Pinpoint the cell where the given text exists, returning its [X, Y] midpoint coordinate. 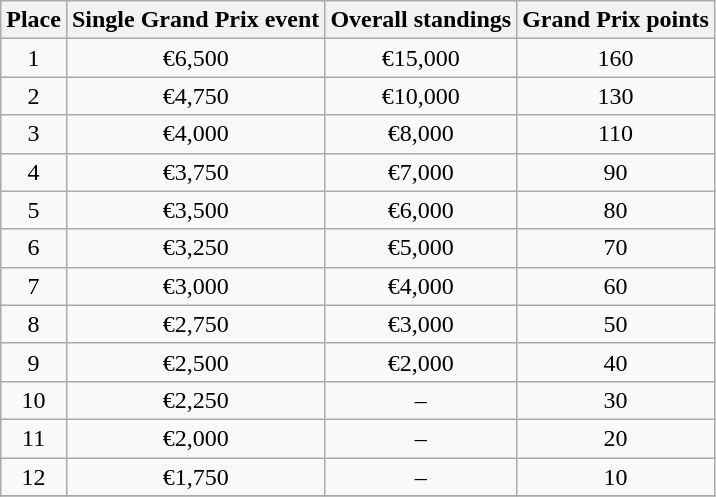
160 [616, 58]
€3,500 [195, 210]
2 [34, 96]
12 [34, 477]
4 [34, 172]
8 [34, 324]
€5,000 [421, 248]
80 [616, 210]
€4,750 [195, 96]
1 [34, 58]
€1,750 [195, 477]
€3,250 [195, 248]
€8,000 [421, 134]
Overall standings [421, 20]
40 [616, 362]
€2,750 [195, 324]
20 [616, 438]
9 [34, 362]
€3,750 [195, 172]
6 [34, 248]
11 [34, 438]
130 [616, 96]
70 [616, 248]
Place [34, 20]
30 [616, 400]
3 [34, 134]
5 [34, 210]
€10,000 [421, 96]
€6,500 [195, 58]
€15,000 [421, 58]
110 [616, 134]
€6,000 [421, 210]
€2,250 [195, 400]
€7,000 [421, 172]
Single Grand Prix event [195, 20]
90 [616, 172]
€2,500 [195, 362]
60 [616, 286]
Grand Prix points [616, 20]
50 [616, 324]
7 [34, 286]
